Extract the (x, y) coordinate from the center of the cell holding the provided text.  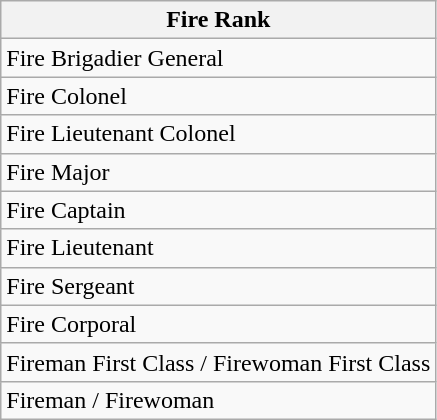
Fire Captain (218, 210)
Fire Colonel (218, 96)
Fire Major (218, 172)
Fire Corporal (218, 324)
Fire Brigadier General (218, 58)
Fireman / Firewoman (218, 400)
Fireman First Class / Firewoman First Class (218, 362)
Fire Sergeant (218, 286)
Fire Lieutenant Colonel (218, 134)
Fire Rank (218, 20)
Fire Lieutenant (218, 248)
